Pinpoint the cell where the given text exists, returning its (x, y) midpoint coordinate. 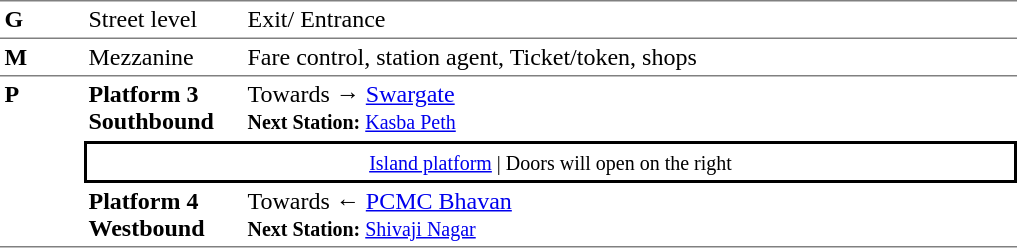
Platform 4Westbound (164, 215)
M (42, 58)
Fare control, station agent, Ticket/token, shops (630, 58)
Exit/ Entrance (630, 20)
Towards ← PCMC BhavanNext Station: Shivaji Nagar (630, 215)
G (42, 20)
P (42, 162)
Street level (164, 20)
Towards → SwargateNext Station: Kasba Peth (630, 108)
Platform 3Southbound (164, 108)
Mezzanine (164, 58)
Island platform | Doors will open on the right (550, 162)
